Scan for the cell matching the given text and deliver its [x, y] coordinate at center. 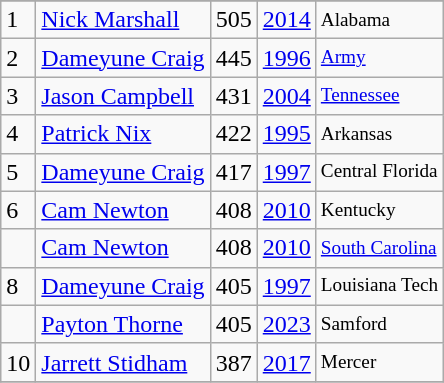
2023 [286, 324]
Payton Thorne [123, 324]
387 [234, 362]
South Carolina [379, 248]
Jason Campbell [123, 96]
Jarrett Stidham [123, 362]
2014 [286, 20]
Alabama [379, 20]
505 [234, 20]
2 [18, 58]
1995 [286, 134]
Nick Marshall [123, 20]
Army [379, 58]
431 [234, 96]
1 [18, 20]
Tennessee [379, 96]
6 [18, 210]
10 [18, 362]
Louisiana Tech [379, 286]
2004 [286, 96]
422 [234, 134]
4 [18, 134]
2017 [286, 362]
Arkansas [379, 134]
Mercer [379, 362]
1996 [286, 58]
Patrick Nix [123, 134]
8 [18, 286]
Central Florida [379, 172]
Kentucky [379, 210]
417 [234, 172]
3 [18, 96]
445 [234, 58]
5 [18, 172]
Samford [379, 324]
